Output the (X, Y) coordinate of the center of the cell containing the given text.  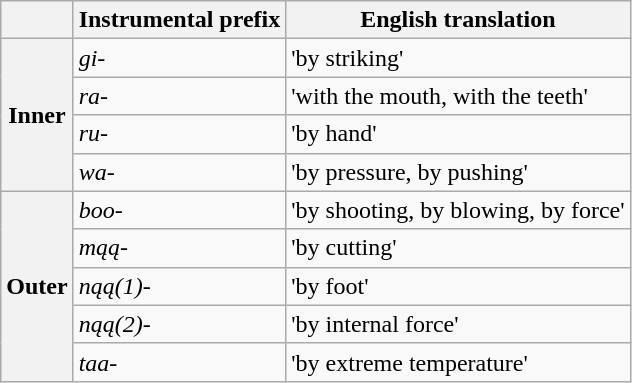
wa- (180, 172)
'by foot' (458, 286)
English translation (458, 20)
Inner (37, 115)
nąą(2)- (180, 324)
'by striking' (458, 58)
mąą- (180, 248)
nąą(1)- (180, 286)
'by cutting' (458, 248)
ra- (180, 96)
ru- (180, 134)
taa- (180, 362)
'by hand' (458, 134)
'by internal force' (458, 324)
Instrumental prefix (180, 20)
'with the mouth, with the teeth' (458, 96)
boo- (180, 210)
'by extreme temperature' (458, 362)
Outer (37, 286)
gi- (180, 58)
'by shooting, by blowing, by force' (458, 210)
'by pressure, by pushing' (458, 172)
